Determine the [X, Y] coordinate at the center of the cell enclosing the given text.  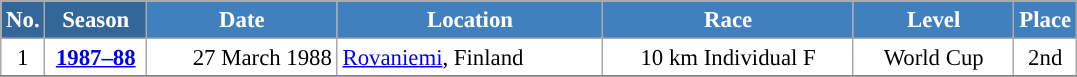
Place [1045, 20]
Race [728, 20]
Season [96, 20]
1 [23, 58]
Date [242, 20]
Level [934, 20]
World Cup [934, 58]
27 March 1988 [242, 58]
Location [470, 20]
2nd [1045, 58]
Rovaniemi, Finland [470, 58]
No. [23, 20]
1987–88 [96, 58]
10 km Individual F [728, 58]
